Provide the [X, Y] coordinate of the cell's center where the given text is located.  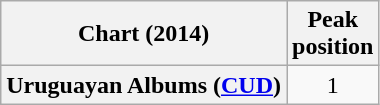
1 [333, 85]
Chart (2014) [144, 34]
Uruguayan Albums (CUD) [144, 85]
Peakposition [333, 34]
